Capture the cell that displays the provided text and extract its (x, y) central coordinate. 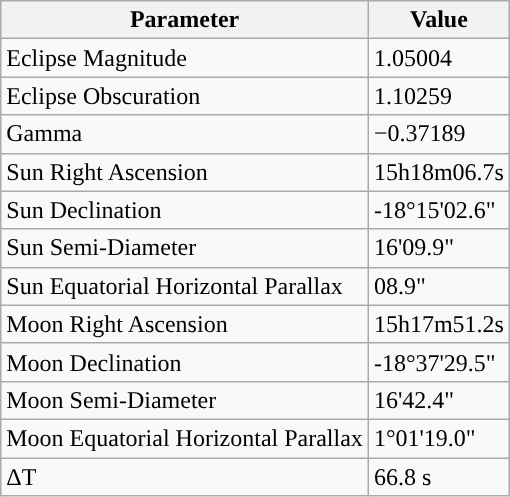
ΔT (185, 477)
08.9" (438, 286)
16'09.9" (438, 248)
1.10259 (438, 96)
1°01'19.0" (438, 438)
−0.37189 (438, 134)
Eclipse Magnitude (185, 58)
15h17m51.2s (438, 324)
Sun Equatorial Horizontal Parallax (185, 286)
Value (438, 20)
Sun Semi-Diameter (185, 248)
Moon Equatorial Horizontal Parallax (185, 438)
-18°37'29.5" (438, 362)
Sun Right Ascension (185, 172)
66.8 s (438, 477)
Eclipse Obscuration (185, 96)
Sun Declination (185, 210)
Moon Semi-Diameter (185, 400)
15h18m06.7s (438, 172)
Parameter (185, 20)
16'42.4" (438, 400)
Moon Right Ascension (185, 324)
-18°15'02.6" (438, 210)
1.05004 (438, 58)
Moon Declination (185, 362)
Gamma (185, 134)
